Return the (x, y) coordinate for the center point of the cell that contains the specified text.  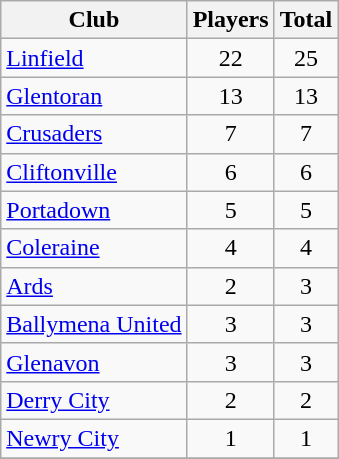
Derry City (94, 400)
25 (306, 58)
Glenavon (94, 362)
Coleraine (94, 248)
Cliftonville (94, 172)
Club (94, 20)
Newry City (94, 438)
Total (306, 20)
Crusaders (94, 134)
22 (230, 58)
Glentoran (94, 96)
Linfield (94, 58)
Ards (94, 286)
Players (230, 20)
Portadown (94, 210)
Ballymena United (94, 324)
